Find where the given text appears and provide that cell's center as (x, y) coordinate. 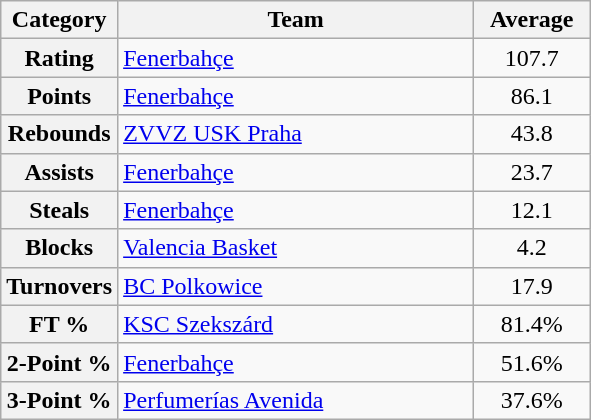
3-Point % (60, 400)
86.1 (532, 96)
43.8 (532, 134)
KSC Szekszárd (296, 324)
Blocks (60, 248)
23.7 (532, 172)
BC Polkowice (296, 286)
Points (60, 96)
ZVVZ USK Praha (296, 134)
Rating (60, 58)
FT % (60, 324)
51.6% (532, 362)
12.1 (532, 210)
Turnovers (60, 286)
2-Point % (60, 362)
Team (296, 20)
Category (60, 20)
Average (532, 20)
Steals (60, 210)
Valencia Basket (296, 248)
81.4% (532, 324)
37.6% (532, 400)
Assists (60, 172)
17.9 (532, 286)
4.2 (532, 248)
Perfumerías Avenida (296, 400)
Rebounds (60, 134)
107.7 (532, 58)
